Extract the (X, Y) coordinate from the center of the cell holding the provided text.  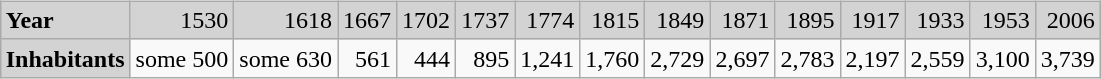
2006 (1068, 20)
2,197 (872, 58)
Year (65, 20)
1917 (872, 20)
2,559 (938, 58)
Inhabitants (65, 58)
1737 (486, 20)
895 (486, 58)
1,241 (548, 58)
2,697 (742, 58)
1953 (1002, 20)
1815 (612, 20)
some 500 (182, 58)
444 (426, 58)
1933 (938, 20)
1849 (678, 20)
1618 (286, 20)
561 (368, 58)
3,100 (1002, 58)
2,729 (678, 58)
1530 (182, 20)
some 630 (286, 58)
1895 (808, 20)
1702 (426, 20)
1667 (368, 20)
2,783 (808, 58)
3,739 (1068, 58)
1871 (742, 20)
1,760 (612, 58)
1774 (548, 20)
